For the text-containing cell, return its midpoint in (X, Y) coordinate format. 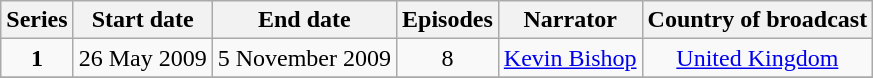
End date (304, 20)
8 (448, 58)
Start date (142, 20)
Country of broadcast (758, 20)
1 (37, 58)
Narrator (570, 20)
26 May 2009 (142, 58)
United Kingdom (758, 58)
5 November 2009 (304, 58)
Series (37, 20)
Kevin Bishop (570, 58)
Episodes (448, 20)
